Search for the cell housing the specified text and yield its (X, Y) center coordinate. 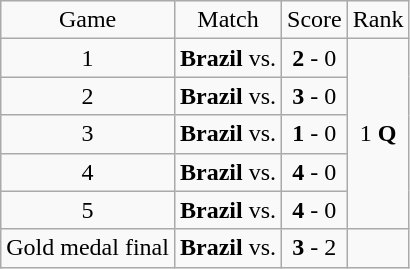
Match (228, 20)
3 - 0 (315, 96)
3 - 2 (315, 248)
1 (88, 58)
Game (88, 20)
4 (88, 172)
Rank (378, 20)
2 - 0 (315, 58)
1 Q (378, 134)
5 (88, 210)
3 (88, 134)
Score (315, 20)
2 (88, 96)
1 - 0 (315, 134)
Gold medal final (88, 248)
